Scan for the cell matching the given text and deliver its [x, y] coordinate at center. 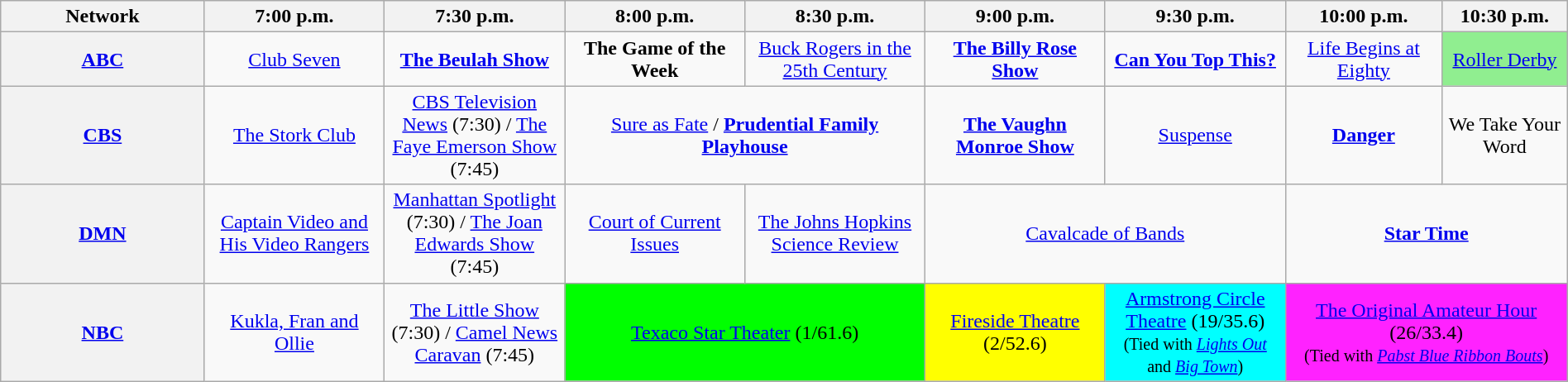
9:30 p.m. [1195, 17]
Can You Top This? [1195, 60]
10:30 p.m. [1505, 17]
Kukla, Fran and Ollie [294, 332]
The Little Show (7:30) / Camel News Caravan (7:45) [475, 332]
Danger [1363, 136]
CBS Television News (7:30) / The Faye Emerson Show (7:45) [475, 136]
Captain Video and His Video Rangers [294, 233]
Fireside Theatre (2/52.6) [1015, 332]
The Stork Club [294, 136]
10:00 p.m. [1363, 17]
The Vaughn Monroe Show [1015, 136]
Club Seven [294, 60]
ABC [103, 60]
Suspense [1195, 136]
9:00 p.m. [1015, 17]
Texaco Star Theater (1/61.6) [745, 332]
Buck Rogers in the 25th Century [835, 60]
The Beulah Show [475, 60]
7:00 p.m. [294, 17]
The Game of the Week [655, 60]
The Billy Rose Show [1015, 60]
Cavalcade of Bands [1105, 233]
Manhattan Spotlight (7:30) / The Joan Edwards Show (7:45) [475, 233]
Star Time [1426, 233]
We Take Your Word [1505, 136]
The Original Amateur Hour (26/33.4)(Tied with Pabst Blue Ribbon Bouts) [1426, 332]
NBC [103, 332]
8:00 p.m. [655, 17]
Life Begins at Eighty [1363, 60]
CBS [103, 136]
8:30 p.m. [835, 17]
Sure as Fate / Prudential Family Playhouse [745, 136]
The Johns Hopkins Science Review [835, 233]
Network [103, 17]
DMN [103, 233]
7:30 p.m. [475, 17]
Roller Derby [1505, 60]
Armstrong Circle Theatre (19/35.6)(Tied with Lights Out and Big Town) [1195, 332]
Court of Current Issues [655, 233]
